For the text-containing cell, return its midpoint in (X, Y) coordinate format. 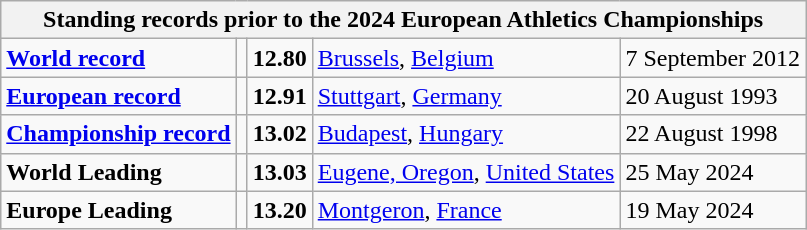
Europe Leading (118, 210)
Stuttgart, Germany (466, 96)
Montgeron, France (466, 210)
World record (118, 58)
19 May 2024 (713, 210)
20 August 1993 (713, 96)
Eugene, Oregon, United States (466, 172)
12.91 (280, 96)
European record (118, 96)
13.20 (280, 210)
25 May 2024 (713, 172)
13.03 (280, 172)
22 August 1998 (713, 134)
12.80 (280, 58)
World Leading (118, 172)
13.02 (280, 134)
Brussels, Belgium (466, 58)
Budapest, Hungary (466, 134)
Standing records prior to the 2024 European Athletics Championships (404, 20)
7 September 2012 (713, 58)
Championship record (118, 134)
